Output the (X, Y) coordinate of the center of the cell containing the given text.  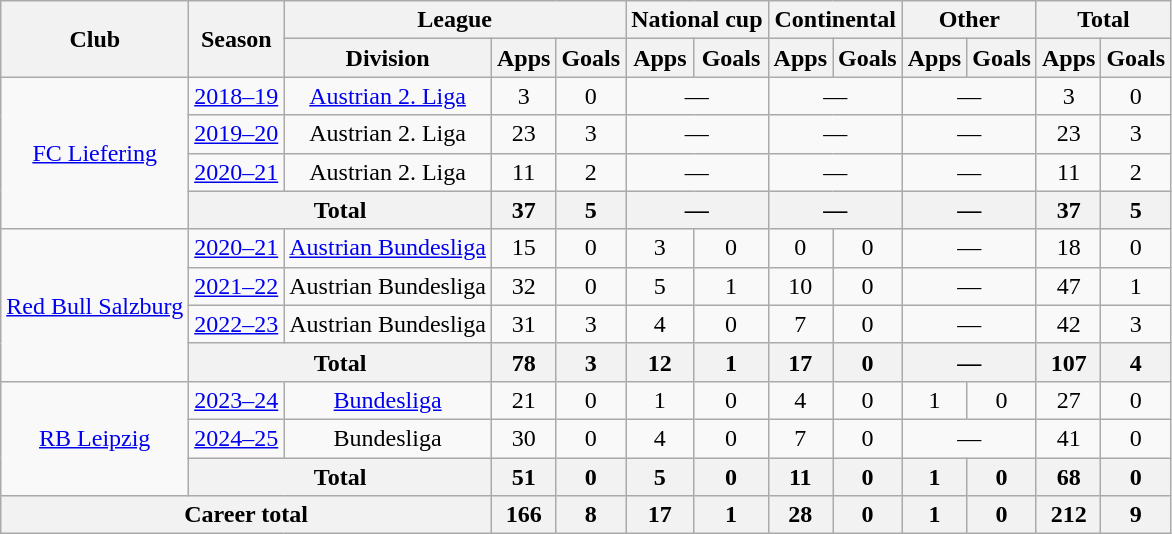
2024–25 (236, 438)
Red Bull Salzburg (95, 305)
8 (591, 515)
2019–20 (236, 134)
78 (523, 362)
41 (1068, 438)
12 (660, 362)
31 (523, 324)
18 (1068, 248)
2021–22 (236, 286)
Club (95, 39)
2018–19 (236, 96)
10 (800, 286)
68 (1068, 477)
Season (236, 39)
107 (1068, 362)
47 (1068, 286)
212 (1068, 515)
51 (523, 477)
15 (523, 248)
RB Leipzig (95, 438)
Career total (246, 515)
166 (523, 515)
2022–23 (236, 324)
30 (523, 438)
Continental (835, 20)
27 (1068, 400)
42 (1068, 324)
League (455, 20)
21 (523, 400)
Division (388, 58)
32 (523, 286)
Other (969, 20)
9 (1136, 515)
National cup (697, 20)
FC Liefering (95, 153)
2023–24 (236, 400)
28 (800, 515)
